Output the (X, Y) coordinate of the center of the cell containing the given text.  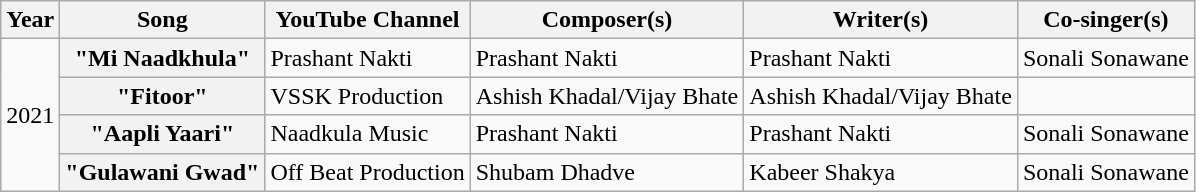
Writer(s) (881, 20)
Naadkula Music (368, 134)
"Mi Naadkhula" (162, 58)
"Aapli Yaari" (162, 134)
Song (162, 20)
Off Beat Production (368, 172)
Co-singer(s) (1106, 20)
Composer(s) (607, 20)
Shubam Dhadve (607, 172)
Kabeer Shakya (881, 172)
"Fitoor" (162, 96)
2021 (30, 115)
"Gulawani Gwad" (162, 172)
Year (30, 20)
VSSK Production (368, 96)
YouTube Channel (368, 20)
